Pinpoint the cell where the given text exists, returning its (X, Y) midpoint coordinate. 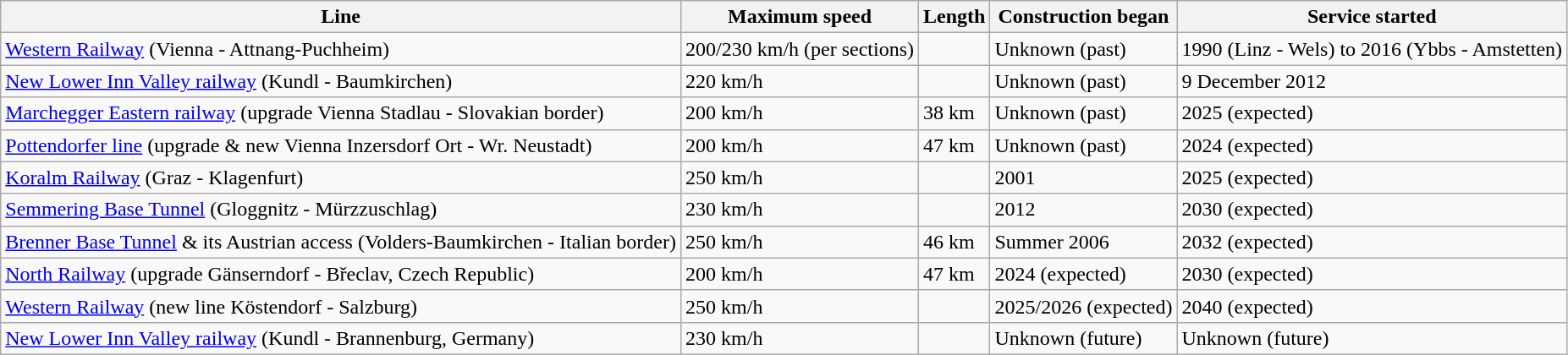
38 km (955, 113)
North Railway (upgrade Gänserndorf - Břeclav, Czech Republic) (341, 274)
2001 (1083, 177)
Maximum speed (801, 17)
Marchegger Eastern railway (upgrade Vienna Stadlau - Slovakian border) (341, 113)
Summer 2006 (1083, 242)
Brenner Base Tunnel & its Austrian access (Volders-Baumkirchen - Italian border) (341, 242)
Line (341, 17)
2025/2026 (expected) (1083, 306)
2032 (expected) (1373, 242)
Length (955, 17)
Koralm Railway (Graz - Klagenfurt) (341, 177)
Western Railway (new line Köstendorf - Salzburg) (341, 306)
Service started (1373, 17)
9 December 2012 (1373, 81)
New Lower Inn Valley railway (Kundl - Brannenburg, Germany) (341, 338)
46 km (955, 242)
Construction began (1083, 17)
2040 (expected) (1373, 306)
200/230 km/h (per sections) (801, 49)
Semmering Base Tunnel (Gloggnitz - Mürzzuschlag) (341, 210)
Western Railway (Vienna - Attnang-Puchheim) (341, 49)
220 km/h (801, 81)
1990 (Linz - Wels) to 2016 (Ybbs - Amstetten) (1373, 49)
New Lower Inn Valley railway (Kundl - Baumkirchen) (341, 81)
Pottendorfer line (upgrade & new Vienna Inzersdorf Ort - Wr. Neustadt) (341, 145)
2012 (1083, 210)
